For the text-containing cell, return its midpoint in [x, y] coordinate format. 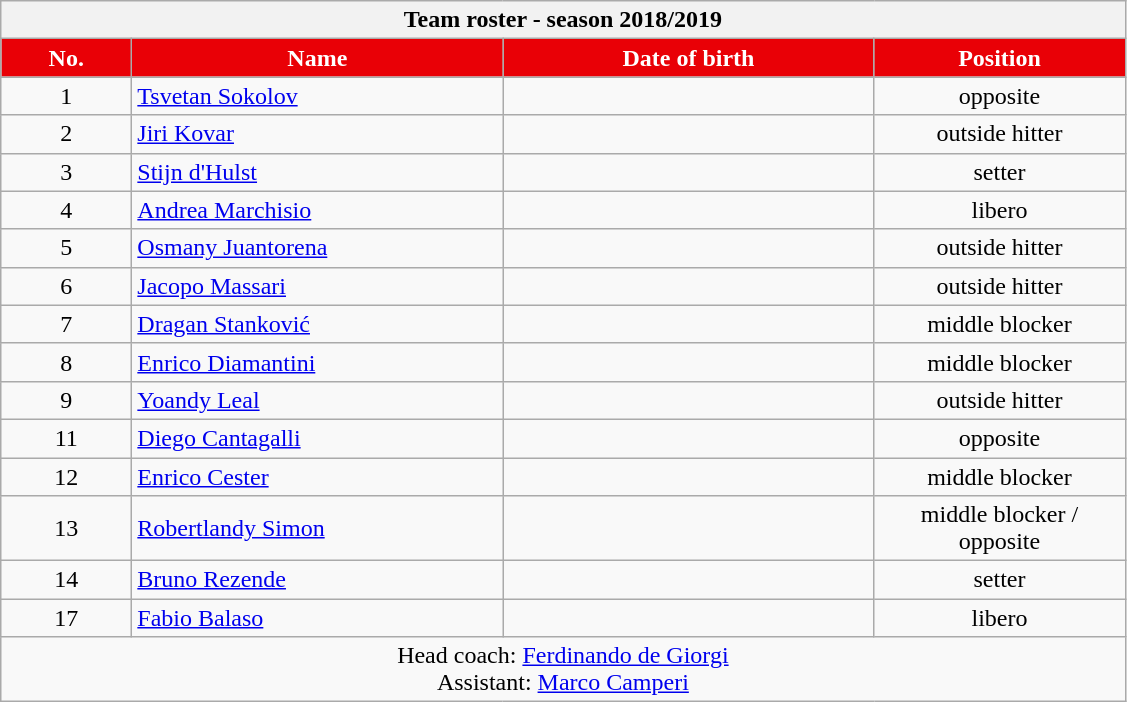
12 [66, 477]
Stijn d'Hulst [318, 172]
Jiri Kovar [318, 134]
5 [66, 248]
Date of birth [688, 58]
Andrea Marchisio [318, 210]
13 [66, 528]
Position [1000, 58]
Osmany Juantorena [318, 248]
9 [66, 400]
middle blocker / opposite [1000, 528]
3 [66, 172]
Name [318, 58]
Robertlandy Simon [318, 528]
11 [66, 438]
No. [66, 58]
1 [66, 96]
17 [66, 618]
Tsvetan Sokolov [318, 96]
Diego Cantagalli [318, 438]
Dragan Stanković [318, 324]
14 [66, 580]
Bruno Rezende [318, 580]
Jacopo Massari [318, 286]
Fabio Balaso [318, 618]
4 [66, 210]
Yoandy Leal [318, 400]
8 [66, 362]
2 [66, 134]
Enrico Diamantini [318, 362]
6 [66, 286]
Team roster - season 2018/2019 [563, 20]
7 [66, 324]
Enrico Cester [318, 477]
Head coach: Ferdinando de GiorgiAssistant: Marco Camperi [563, 670]
